Capture the cell that displays the provided text and extract its [X, Y] central coordinate. 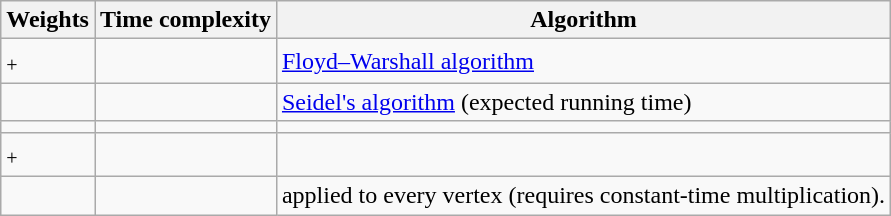
Floyd–Warshall algorithm [583, 61]
Algorithm [583, 20]
Seidel's algorithm (expected running time) [583, 102]
applied to every vertex (requires constant-time multiplication). [583, 196]
Time complexity [185, 20]
Weights [48, 20]
